Search for the cell housing the specified text and yield its [X, Y] center coordinate. 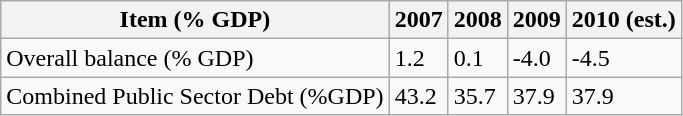
1.2 [418, 58]
-4.5 [624, 58]
Item (% GDP) [195, 20]
2009 [536, 20]
2010 (est.) [624, 20]
2007 [418, 20]
0.1 [478, 58]
2008 [478, 20]
Overall balance (% GDP) [195, 58]
Combined Public Sector Debt (%GDP) [195, 96]
-4.0 [536, 58]
43.2 [418, 96]
35.7 [478, 96]
